Scan for the cell matching the given text and deliver its [X, Y] coordinate at center. 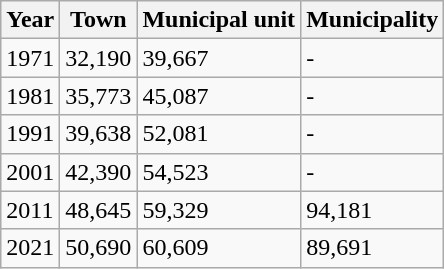
Year [30, 20]
1991 [30, 134]
1971 [30, 58]
59,329 [219, 210]
45,087 [219, 96]
39,667 [219, 58]
50,690 [98, 248]
52,081 [219, 134]
48,645 [98, 210]
Municipal unit [219, 20]
94,181 [372, 210]
1981 [30, 96]
60,609 [219, 248]
35,773 [98, 96]
89,691 [372, 248]
2001 [30, 172]
39,638 [98, 134]
2011 [30, 210]
Town [98, 20]
54,523 [219, 172]
32,190 [98, 58]
42,390 [98, 172]
Municipality [372, 20]
2021 [30, 248]
